Return the (x, y) coordinate for the center point of the cell that contains the specified text.  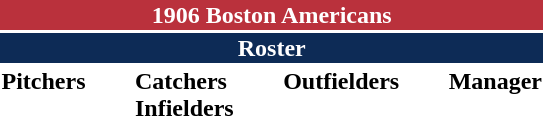
Roster (272, 48)
1906 Boston Americans (272, 15)
